Extract the [X, Y] coordinate from the center of the cell holding the provided text.  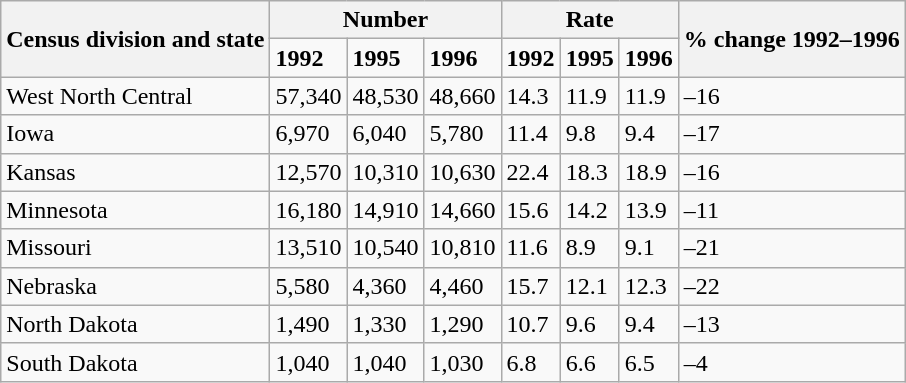
Nebraska [136, 286]
10,540 [386, 248]
9.8 [590, 134]
9.6 [590, 324]
Missouri [136, 248]
14,910 [386, 210]
9.1 [648, 248]
Rate [590, 20]
Iowa [136, 134]
6.6 [590, 362]
–17 [792, 134]
6,970 [308, 134]
14,660 [462, 210]
South Dakota [136, 362]
10,310 [386, 172]
12,570 [308, 172]
22.4 [530, 172]
1,030 [462, 362]
–22 [792, 286]
48,530 [386, 96]
Kansas [136, 172]
4,360 [386, 286]
15.7 [530, 286]
8.9 [590, 248]
12.3 [648, 286]
6.5 [648, 362]
18.3 [590, 172]
–13 [792, 324]
14.2 [590, 210]
Minnesota [136, 210]
13.9 [648, 210]
14.3 [530, 96]
15.6 [530, 210]
57,340 [308, 96]
% change 1992–1996 [792, 39]
North Dakota [136, 324]
11.6 [530, 248]
5,580 [308, 286]
4,460 [462, 286]
6,040 [386, 134]
13,510 [308, 248]
10.7 [530, 324]
West North Central [136, 96]
16,180 [308, 210]
10,810 [462, 248]
18.9 [648, 172]
–11 [792, 210]
10,630 [462, 172]
1,330 [386, 324]
Number [386, 20]
1,290 [462, 324]
6.8 [530, 362]
5,780 [462, 134]
11.4 [530, 134]
48,660 [462, 96]
1,490 [308, 324]
–4 [792, 362]
Census division and state [136, 39]
12.1 [590, 286]
–21 [792, 248]
